Determine the (x, y) coordinate at the center of the cell enclosing the given text.  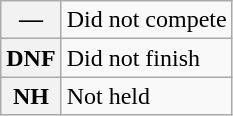
Not held (146, 96)
NH (31, 96)
Did not compete (146, 20)
Did not finish (146, 58)
DNF (31, 58)
— (31, 20)
